Search for the cell housing the specified text and yield its [x, y] center coordinate. 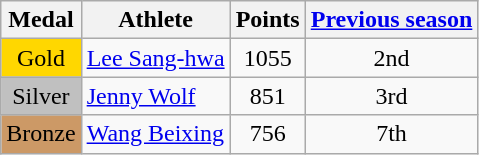
851 [268, 96]
Points [268, 20]
Silver [41, 96]
Wang Beixing [156, 134]
Gold [41, 58]
3rd [392, 96]
Medal [41, 20]
Lee Sang-hwa [156, 58]
Jenny Wolf [156, 96]
1055 [268, 58]
Bronze [41, 134]
Previous season [392, 20]
2nd [392, 58]
756 [268, 134]
Athlete [156, 20]
7th [392, 134]
